Scan for the cell matching the given text and deliver its (X, Y) coordinate at center. 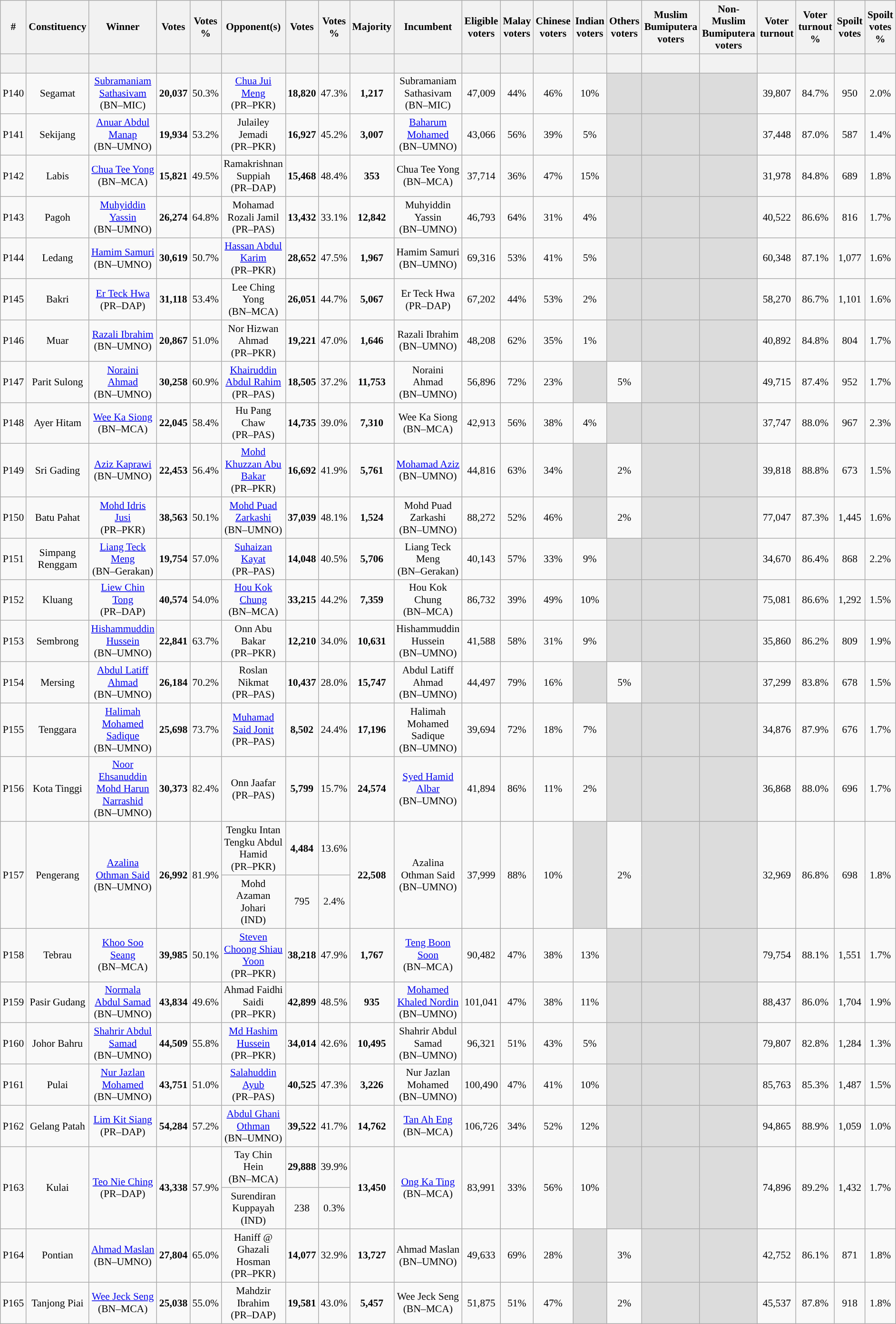
Pengerang (57, 875)
30,373 (173, 789)
26,184 (173, 683)
Abdul Latiff Ahmad(BN–UMNO) (123, 683)
1,646 (372, 341)
22,453 (173, 470)
689 (850, 176)
868 (850, 559)
1,524 (372, 517)
P164 (13, 1256)
35,860 (777, 641)
676 (850, 730)
935 (372, 1003)
1.4% (880, 135)
7% (590, 730)
5,761 (372, 470)
1,432 (850, 1188)
698 (850, 875)
809 (850, 641)
43% (553, 1043)
Eligible voters (481, 27)
86.2% (815, 641)
Pagoh (57, 217)
27,804 (173, 1256)
87.1% (815, 259)
Ledang (57, 259)
2.3% (880, 423)
54.0% (205, 600)
44,816 (481, 470)
Sri Gading (57, 470)
P147 (13, 382)
32.9% (334, 1256)
Tanjong Piai (57, 1303)
33,215 (302, 600)
1,101 (850, 300)
16% (553, 683)
3,226 (372, 1085)
47.9% (334, 955)
P158 (13, 955)
88% (516, 875)
1,284 (850, 1043)
94,865 (777, 1126)
1% (590, 341)
25,698 (173, 730)
64.8% (205, 217)
Muar (57, 341)
678 (850, 683)
49,633 (481, 1256)
79% (516, 683)
44.2% (334, 600)
P160 (13, 1043)
86.8% (815, 875)
88.8% (815, 470)
Onn Abu Bakar(PR–PKR) (253, 641)
41,894 (481, 789)
Roslan Nikmat(PR–PAS) (253, 683)
7,310 (372, 423)
77,047 (777, 517)
43,066 (481, 135)
86.1% (815, 1256)
43,834 (173, 1003)
37.2% (334, 382)
P157 (13, 875)
Spoilt votes % (880, 27)
Pasir Gudang (57, 1003)
86.4% (815, 559)
39,818 (777, 470)
58% (516, 641)
3,007 (372, 135)
Hu Pang Chaw(PR–PAS) (253, 423)
5,067 (372, 300)
45.2% (334, 135)
83,991 (481, 1188)
44,509 (173, 1043)
Kulai (57, 1188)
83.8% (815, 683)
39,694 (481, 730)
16,692 (302, 470)
13.6% (334, 848)
28.0% (334, 683)
Tebrau (57, 955)
40,892 (777, 341)
Bakri (57, 300)
73.7% (205, 730)
1.0% (880, 1126)
41.7% (334, 1126)
39.9% (334, 1167)
Gelang Patah (57, 1126)
1,967 (372, 259)
65.0% (205, 1256)
Voter turnout % (815, 27)
69% (516, 1256)
15.7% (334, 789)
31,978 (777, 176)
Parit Sulong (57, 382)
696 (850, 789)
1,551 (850, 955)
Steven Choong Shiau Yoon(PR–PKR) (253, 955)
Labis (57, 176)
1,445 (850, 517)
100,490 (481, 1085)
17,196 (372, 730)
87.4% (815, 382)
P140 (13, 93)
Ayer Hitam (57, 423)
88.9% (815, 1126)
Lee Ching Yong(BN–MCA) (253, 300)
P141 (13, 135)
45,537 (777, 1303)
106,726 (481, 1126)
60.9% (205, 382)
47.5% (334, 259)
Surendiran Kuppayah(IND) (253, 1209)
49.6% (205, 1003)
28% (553, 1256)
Khairuddin Abdul Rahim(PR–PAS) (253, 382)
74,896 (777, 1188)
Mersing (57, 683)
41,588 (481, 641)
37,448 (777, 135)
Chua Jui Meng(PR–PKR) (253, 93)
Julailey Jemadi(PR–PKR) (253, 135)
39,522 (302, 1126)
950 (850, 93)
88,437 (777, 1003)
Indian voters (590, 27)
86.7% (815, 300)
39,985 (173, 955)
P163 (13, 1188)
40,525 (302, 1085)
2.2% (880, 559)
85,763 (777, 1085)
13% (590, 955)
1,077 (850, 259)
Teng Boon Soon(BN–MCA) (428, 955)
28,652 (302, 259)
4,484 (302, 848)
Tay Chin Hein(BN–MCA) (253, 1167)
81.9% (205, 875)
13,432 (302, 217)
20,037 (173, 93)
Tan Ah Eng(BN–MCA) (428, 1126)
40,574 (173, 600)
10,495 (372, 1043)
64% (516, 217)
88,272 (481, 517)
90,482 (481, 955)
Aziz Kaprawi(BN–UMNO) (123, 470)
46,793 (481, 217)
967 (850, 423)
Constituency (57, 27)
42,752 (777, 1256)
Anuar Abdul Manap(BN–UMNO) (123, 135)
34.0% (334, 641)
42,913 (481, 423)
P151 (13, 559)
Mohamed Khaled Nordin(BN–UMNO) (428, 1003)
63% (516, 470)
Salahuddin Ayub(PR–PAS) (253, 1085)
40,143 (481, 559)
40,522 (777, 217)
Er Teck Hwa (PR–DAP) (428, 300)
88.1% (815, 955)
82.4% (205, 789)
238 (302, 1209)
0.3% (334, 1209)
P148 (13, 423)
# (13, 27)
5,799 (302, 789)
P149 (13, 470)
12% (590, 1126)
P161 (13, 1085)
82.8% (815, 1043)
12,210 (302, 641)
1,059 (850, 1126)
P153 (13, 641)
33.1% (334, 217)
P146 (13, 341)
P159 (13, 1003)
87.8% (815, 1303)
Muhamad Said Jonit(PR–PAS) (253, 730)
39,807 (777, 93)
P152 (13, 600)
42,899 (302, 1003)
70.2% (205, 683)
Mohd Azaman Johari(IND) (253, 902)
Noor Ehsanuddin Mohd Harun Narrashid(BN–UMNO) (123, 789)
Others voters (624, 27)
57% (516, 559)
Malay voters (516, 27)
19,581 (302, 1303)
30,619 (173, 259)
Chinese voters (553, 27)
Teo Nie Ching(PR–DAP) (123, 1188)
24.4% (334, 730)
353 (372, 176)
55.8% (205, 1043)
84.7% (815, 93)
38,218 (302, 955)
Winner (123, 27)
5,706 (372, 559)
62% (516, 341)
36% (516, 176)
Mohamad Aziz(BN–UMNO) (428, 470)
23% (553, 382)
Spoilt votes (850, 27)
63.7% (205, 641)
Lim Kit Siang(PR–DAP) (123, 1126)
18,820 (302, 93)
Khoo Soo Seang(BN–MCA) (123, 955)
13,727 (372, 1256)
43,338 (173, 1188)
87.3% (815, 517)
1,487 (850, 1085)
34,670 (777, 559)
36,868 (777, 789)
Baharum Mohamed(BN–UMNO) (428, 135)
56.4% (205, 470)
50.7% (205, 259)
Hassan Abdul Karim(PR–PKR) (253, 259)
11,753 (372, 382)
49% (553, 600)
P156 (13, 789)
804 (850, 341)
Simpang Renggam (57, 559)
13,450 (372, 1188)
75,081 (777, 600)
37,299 (777, 683)
14,077 (302, 1256)
871 (850, 1256)
101,041 (481, 1003)
15,747 (372, 683)
18,505 (302, 382)
38,563 (173, 517)
Er Teck Hwa(PR–DAP) (123, 300)
42.6% (334, 1043)
19,221 (302, 341)
41.9% (334, 470)
48,208 (481, 341)
Kluang (57, 600)
10,631 (372, 641)
29,888 (302, 1167)
Mahdzir Ibrahim(PR–DAP) (253, 1303)
85.3% (815, 1085)
19,934 (173, 135)
14,762 (372, 1126)
22,045 (173, 423)
16,927 (302, 135)
14,735 (302, 423)
57.9% (205, 1188)
Johor Bahru (57, 1043)
58,270 (777, 300)
19,754 (173, 559)
Syed Hamid Albar(BN–UMNO) (428, 789)
Md Hashim Hussein(PR–PKR) (253, 1043)
34,014 (302, 1043)
89.2% (815, 1188)
Ramakrishnan Suppiah(PR–DAP) (253, 176)
P142 (13, 176)
26,992 (173, 875)
20,867 (173, 341)
79,807 (777, 1043)
67,202 (481, 300)
34,876 (777, 730)
86.0% (815, 1003)
Abdul Latiff Ahmad (BN–UMNO) (428, 683)
49.5% (205, 176)
Pulai (57, 1085)
51,875 (481, 1303)
Normala Abdul Samad(BN–UMNO) (123, 1003)
2.4% (334, 902)
26,274 (173, 217)
47.0% (334, 341)
48.1% (334, 517)
Sembrong (57, 641)
Abdul Ghani Othman(BN–UMNO) (253, 1126)
Tengku Intan Tengku Abdul Hamid(PR–PKR) (253, 848)
10,437 (302, 683)
918 (850, 1303)
87.0% (815, 135)
Suhaizan Kayat(PR–PAS) (253, 559)
86,732 (481, 600)
3% (624, 1256)
18% (553, 730)
48.4% (334, 176)
Nor Hizwan Ahmad(PR–PKR) (253, 341)
Batu Pahat (57, 517)
587 (850, 135)
Muslim Bumiputera voters (671, 27)
1,704 (850, 1003)
87.9% (815, 730)
53.2% (205, 135)
79,754 (777, 955)
49,715 (777, 382)
1,292 (850, 600)
673 (850, 470)
57.0% (205, 559)
P144 (13, 259)
15% (590, 176)
P165 (13, 1303)
37,747 (777, 423)
39.0% (334, 423)
22,841 (173, 641)
12,842 (372, 217)
Segamat (57, 93)
15,821 (173, 176)
Incumbent (428, 27)
952 (850, 382)
56,896 (481, 382)
1.3% (880, 1043)
26,051 (302, 300)
55.0% (205, 1303)
43,751 (173, 1085)
15,468 (302, 176)
Tenggara (57, 730)
P145 (13, 300)
Mohd Idris Jusi(PR–PKR) (123, 517)
54,284 (173, 1126)
Mohd Khuzzan Abu Bakar(PR–PKR) (253, 470)
32,969 (777, 875)
Onn Jaafar(PR–PAS) (253, 789)
Pontian (57, 1256)
48.5% (334, 1003)
795 (302, 902)
37,999 (481, 875)
P162 (13, 1126)
Kota Tinggi (57, 789)
Mohamad Rozali Jamil(PR–PAS) (253, 217)
P155 (13, 730)
37,039 (302, 517)
24,574 (372, 789)
47,009 (481, 93)
2.0% (880, 93)
Opponent(s) (253, 27)
816 (850, 217)
86% (516, 789)
60,348 (777, 259)
Ahmad Faidhi Saidi(PR–PKR) (253, 1003)
35% (553, 341)
44,497 (481, 683)
P150 (13, 517)
Sekijang (57, 135)
Ong Ka Ting(BN–MCA) (428, 1188)
37,714 (481, 176)
Haniff @ Ghazali Hosman(PR–PKR) (253, 1256)
40.5% (334, 559)
5,457 (372, 1303)
30,258 (173, 382)
53.4% (205, 300)
43.0% (334, 1303)
8,502 (302, 730)
25,038 (173, 1303)
14,048 (302, 559)
Majority (372, 27)
50.3% (205, 93)
1,217 (372, 93)
Non-Muslim Bumiputera voters (729, 27)
57.2% (205, 1126)
44.7% (334, 300)
58.4% (205, 423)
96,321 (481, 1043)
7,359 (372, 600)
Voter turnout (777, 27)
31,118 (173, 300)
22,508 (372, 875)
Liew Chin Tong(PR–DAP) (123, 600)
P154 (13, 683)
P143 (13, 217)
1,767 (372, 955)
69,316 (481, 259)
